Output the [X, Y] coordinate of the center of the cell containing the given text.  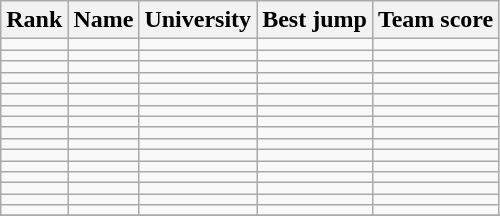
Team score [435, 20]
Rank [34, 20]
Best jump [315, 20]
Name [104, 20]
University [198, 20]
